Identify which cell holds the provided text, then report its (X, Y) central coordinate. 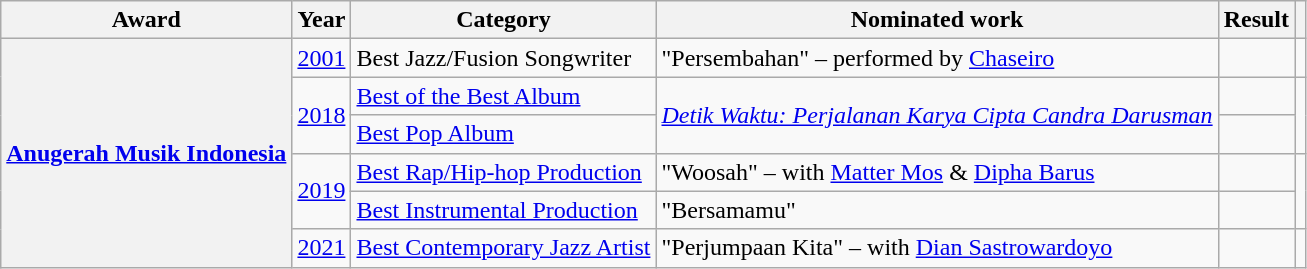
"Bersamamu" (937, 210)
2018 (322, 115)
2001 (322, 58)
Best Contemporary Jazz Artist (504, 248)
2019 (322, 191)
2021 (322, 248)
Best Jazz/Fusion Songwriter (504, 58)
"Perjumpaan Kita" – with Dian Sastrowardoyo (937, 248)
Result (1256, 20)
Nominated work (937, 20)
"Woosah" – with Matter Mos & Dipha Barus (937, 172)
Award (146, 20)
Category (504, 20)
Best Instrumental Production (504, 210)
"Persembahan" – performed by Chaseiro (937, 58)
Best of the Best Album (504, 96)
Anugerah Musik Indonesia (146, 153)
Year (322, 20)
Best Pop Album (504, 134)
Best Rap/Hip-hop Production (504, 172)
Detik Waktu: Perjalanan Karya Cipta Candra Darusman (937, 115)
